Locate the cell with the specified text and output its [X, Y] center coordinate. 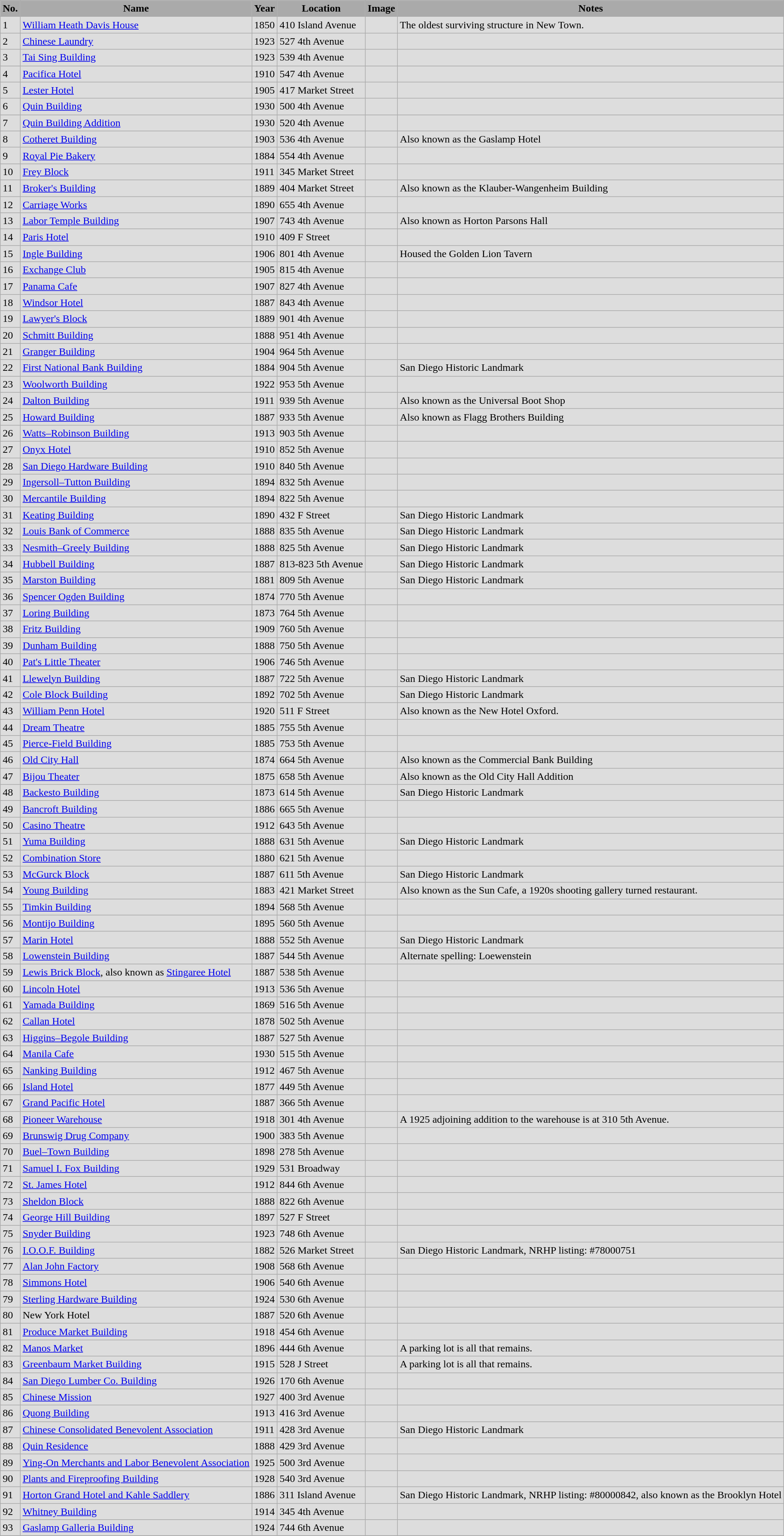
11 [10, 188]
432 F Street [321, 515]
37 [10, 613]
85 [10, 1397]
Marston Building [136, 580]
First National Bank Building [136, 368]
William Penn Hotel [136, 711]
722 5th Avenue [321, 678]
55 [10, 907]
Pacifica Hotel [136, 74]
526 Market Street [321, 1250]
70 [10, 1152]
New York Hotel [136, 1315]
515 5th Avenue [321, 1054]
417 Market Street [321, 90]
Backesto Building [136, 793]
51 [10, 842]
815 4th Avenue [321, 270]
528 J Street [321, 1364]
No. [10, 9]
536 5th Avenue [321, 988]
770 5th Avenue [321, 597]
Broker's Building [136, 188]
1922 [264, 384]
30 [10, 499]
1915 [264, 1364]
311 Island Avenue [321, 1495]
901 4th Avenue [321, 319]
1925 [264, 1462]
86 [10, 1413]
516 5th Avenue [321, 1005]
Fritz Building [136, 629]
Notes [590, 9]
1920 [264, 711]
74 [10, 1217]
65 [10, 1070]
904 5th Avenue [321, 368]
743 4th Avenue [321, 221]
428 3rd Avenue [321, 1430]
536 4th Avenue [321, 139]
611 5th Avenue [321, 874]
Chinese Consolidated Benevolent Association [136, 1430]
844 6th Avenue [321, 1185]
1 [10, 25]
Pierce-Field Building [136, 744]
Onyx Hotel [136, 449]
1914 [264, 1511]
George Hill Building [136, 1217]
Windsor Hotel [136, 303]
Pioneer Warehouse [136, 1119]
39 [10, 645]
San Diego Hardware Building [136, 466]
410 Island Avenue [321, 25]
Also known as the Gaslamp Hotel [590, 139]
Image [381, 9]
540 3rd Avenue [321, 1478]
72 [10, 1185]
Tai Sing Building [136, 58]
45 [10, 744]
St. James Hotel [136, 1185]
454 6th Avenue [321, 1332]
Howard Building [136, 417]
22 [10, 368]
801 4th Avenue [321, 254]
Schmitt Building [136, 335]
Loring Building [136, 613]
1875 [264, 776]
Panama Cafe [136, 286]
538 5th Avenue [321, 972]
Also known as the Sun Cafe, a 1920s shooting gallery turned restaurant. [590, 891]
832 5th Avenue [321, 482]
Whitney Building [136, 1511]
17 [10, 286]
748 6th Avenue [321, 1233]
Exchange Club [136, 270]
5 [10, 90]
1850 [264, 25]
20 [10, 335]
1903 [264, 139]
1869 [264, 1005]
Louis Bank of Commerce [136, 531]
429 3rd Avenue [321, 1446]
Also known as Flagg Brothers Building [590, 417]
A 1925 adjoining addition to the warehouse is at 310 5th Avenue. [590, 1119]
Woolworth Building [136, 384]
57 [10, 939]
Nesmith–Greely Building [136, 548]
531 Broadway [321, 1168]
68 [10, 1119]
10 [10, 172]
9 [10, 155]
Yuma Building [136, 842]
Buel–Town Building [136, 1152]
Spencer Ogden Building [136, 597]
421 Market Street [321, 891]
Also known as the Universal Boot Shop [590, 400]
4 [10, 74]
14 [10, 237]
24 [10, 400]
80 [10, 1315]
170 6th Avenue [321, 1381]
8 [10, 139]
502 5th Avenue [321, 1021]
34 [10, 564]
Samuel I. Fox Building [136, 1168]
59 [10, 972]
822 5th Avenue [321, 499]
Ingersoll–Tutton Building [136, 482]
64 [10, 1054]
12 [10, 205]
50 [10, 825]
Quin Building [136, 106]
William Heath Davis House [136, 25]
40 [10, 662]
835 5th Avenue [321, 531]
19 [10, 319]
Year [264, 9]
29 [10, 482]
1897 [264, 1217]
Bijou Theater [136, 776]
825 5th Avenue [321, 548]
1881 [264, 580]
Horton Grand Hotel and Kahle Saddlery [136, 1495]
21 [10, 351]
614 5th Avenue [321, 793]
520 4th Avenue [321, 123]
Cotheret Building [136, 139]
31 [10, 515]
Alan John Factory [136, 1266]
Chinese Laundry [136, 41]
43 [10, 711]
547 4th Avenue [321, 74]
822 6th Avenue [321, 1201]
560 5th Avenue [321, 923]
60 [10, 988]
404 Market Street [321, 188]
92 [10, 1511]
Manila Cafe [136, 1054]
Sheldon Block [136, 1201]
82 [10, 1348]
760 5th Avenue [321, 629]
54 [10, 891]
89 [10, 1462]
1895 [264, 923]
1898 [264, 1152]
Cole Block Building [136, 694]
Ying-On Merchants and Labor Benevolent Association [136, 1462]
13 [10, 221]
Mercantile Building [136, 499]
903 5th Avenue [321, 433]
Yamada Building [136, 1005]
Island Hotel [136, 1087]
Also known as the Old City Hall Addition [590, 776]
Also known as the Klauber-Wangenheim Building [590, 188]
658 5th Avenue [321, 776]
Gaslamp Galleria Building [136, 1528]
813-823 5th Avenue [321, 564]
Old City Hall [136, 760]
6 [10, 106]
Chinese Mission [136, 1397]
Produce Market Building [136, 1332]
1892 [264, 694]
Frey Block [136, 172]
467 5th Avenue [321, 1070]
2 [10, 41]
621 5th Avenue [321, 858]
1878 [264, 1021]
46 [10, 760]
Quin Residence [136, 1446]
87 [10, 1430]
Also known as Horton Parsons Hall [590, 221]
933 5th Avenue [321, 417]
Simmons Hotel [136, 1283]
Dream Theatre [136, 727]
951 4th Avenue [321, 335]
Young Building [136, 891]
Name [136, 9]
41 [10, 678]
809 5th Avenue [321, 580]
Lowenstein Building [136, 956]
Hubbell Building [136, 564]
953 5th Avenue [321, 384]
1877 [264, 1087]
Location [321, 9]
Carriage Works [136, 205]
26 [10, 433]
78 [10, 1283]
76 [10, 1250]
7 [10, 123]
366 5th Avenue [321, 1103]
88 [10, 1446]
1904 [264, 351]
Grand Pacific Hotel [136, 1103]
16 [10, 270]
Higgins–Begole Building [136, 1038]
69 [10, 1136]
840 5th Avenue [321, 466]
539 4th Avenue [321, 58]
753 5th Avenue [321, 744]
400 3rd Avenue [321, 1397]
500 4th Avenue [321, 106]
Dalton Building [136, 400]
52 [10, 858]
Lester Hotel [136, 90]
83 [10, 1364]
Brunswig Drug Company [136, 1136]
San Diego Lumber Co. Building [136, 1381]
540 6th Avenue [321, 1283]
1880 [264, 858]
964 5th Avenue [321, 351]
702 5th Avenue [321, 694]
61 [10, 1005]
Nanking Building [136, 1070]
San Diego Historic Landmark, NRHP listing: #80000842, also known as the Brooklyn Hotel [590, 1495]
Quong Building [136, 1413]
62 [10, 1021]
750 5th Avenue [321, 645]
75 [10, 1233]
Bancroft Building [136, 809]
Montijo Building [136, 923]
42 [10, 694]
Timkin Building [136, 907]
33 [10, 548]
Plants and Fireproofing Building [136, 1478]
Also known as the Commercial Bank Building [590, 760]
1909 [264, 629]
746 5th Avenue [321, 662]
Paris Hotel [136, 237]
416 3rd Avenue [321, 1413]
664 5th Avenue [321, 760]
15 [10, 254]
Manos Market [136, 1348]
Callan Hotel [136, 1021]
79 [10, 1299]
3 [10, 58]
Llewelyn Building [136, 678]
66 [10, 1087]
32 [10, 531]
84 [10, 1381]
1896 [264, 1348]
Lewis Brick Block, also known as Stingaree Hotel [136, 972]
Granger Building [136, 351]
Lincoln Hotel [136, 988]
278 5th Avenue [321, 1152]
71 [10, 1168]
Casino Theatre [136, 825]
Lawyer's Block [136, 319]
67 [10, 1103]
49 [10, 809]
527 5th Avenue [321, 1038]
91 [10, 1495]
Alternate spelling: Loewenstein [590, 956]
631 5th Avenue [321, 842]
1929 [264, 1168]
530 6th Avenue [321, 1299]
Greenbaum Market Building [136, 1364]
Combination Store [136, 858]
Snyder Building [136, 1233]
Housed the Golden Lion Tavern [590, 254]
Marin Hotel [136, 939]
Ingle Building [136, 254]
655 4th Avenue [321, 205]
23 [10, 384]
73 [10, 1201]
63 [10, 1038]
744 6th Avenue [321, 1528]
36 [10, 597]
1900 [264, 1136]
The oldest surviving structure in New Town. [590, 25]
568 5th Avenue [321, 907]
520 6th Avenue [321, 1315]
1927 [264, 1397]
18 [10, 303]
544 5th Avenue [321, 956]
500 3rd Avenue [321, 1462]
301 4th Avenue [321, 1119]
1908 [264, 1266]
47 [10, 776]
77 [10, 1266]
93 [10, 1528]
Pat's Little Theater [136, 662]
58 [10, 956]
665 5th Avenue [321, 809]
28 [10, 466]
McGurck Block [136, 874]
1926 [264, 1381]
409 F Street [321, 237]
San Diego Historic Landmark, NRHP listing: #78000751 [590, 1250]
53 [10, 874]
90 [10, 1478]
Quin Building Addition [136, 123]
56 [10, 923]
25 [10, 417]
554 4th Avenue [321, 155]
27 [10, 449]
511 F Street [321, 711]
552 5th Avenue [321, 939]
Labor Temple Building [136, 221]
444 6th Avenue [321, 1348]
345 Market Street [321, 172]
Dunham Building [136, 645]
527 4th Avenue [321, 41]
527 F Street [321, 1217]
Keating Building [136, 515]
35 [10, 580]
449 5th Avenue [321, 1087]
939 5th Avenue [321, 400]
Sterling Hardware Building [136, 1299]
Watts–Robinson Building [136, 433]
I.O.O.F. Building [136, 1250]
Also known as the New Hotel Oxford. [590, 711]
755 5th Avenue [321, 727]
1928 [264, 1478]
852 5th Avenue [321, 449]
38 [10, 629]
1882 [264, 1250]
764 5th Avenue [321, 613]
81 [10, 1332]
48 [10, 793]
568 6th Avenue [321, 1266]
383 5th Avenue [321, 1136]
827 4th Avenue [321, 286]
44 [10, 727]
1883 [264, 891]
Royal Pie Bakery [136, 155]
643 5th Avenue [321, 825]
843 4th Avenue [321, 303]
345 4th Avenue [321, 1511]
